Return [X, Y] of the center of cell containing provided text 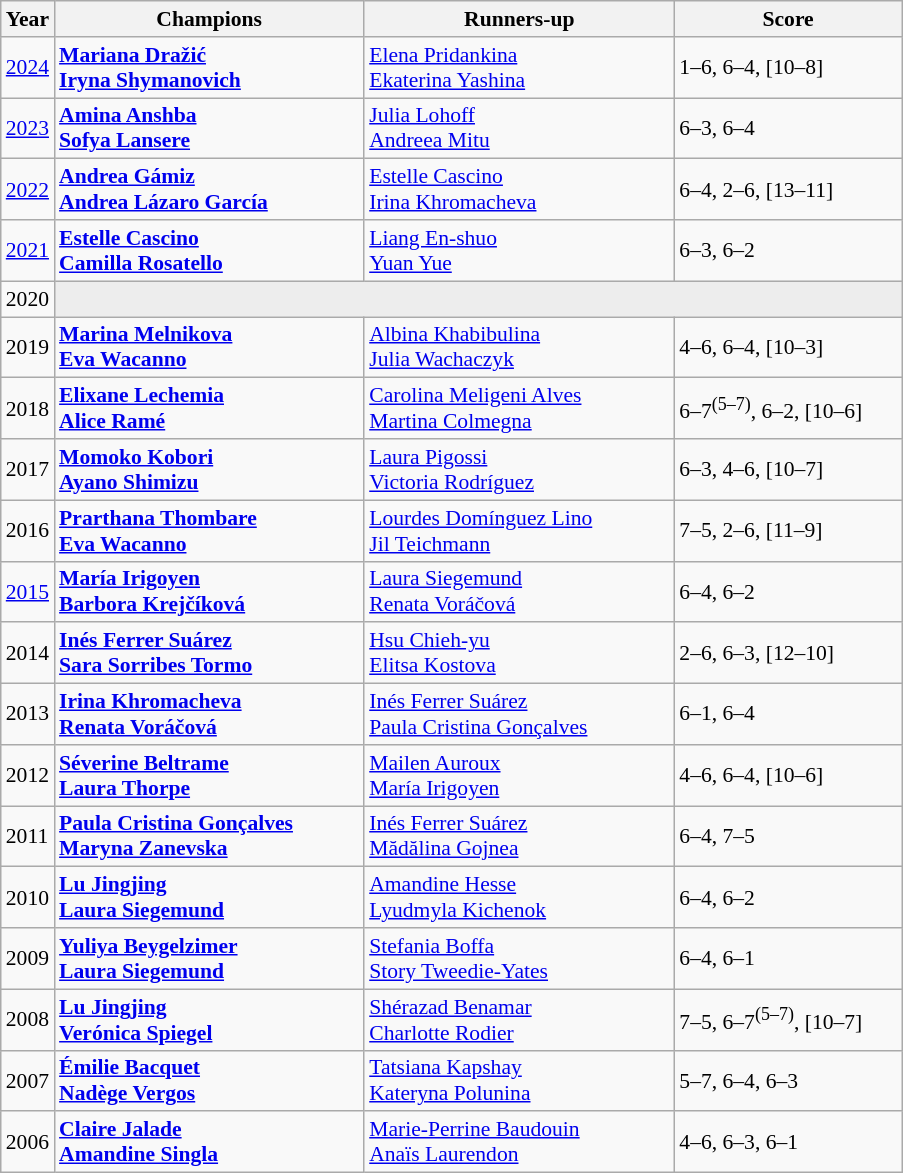
2023 [28, 128]
2010 [28, 898]
Champions [209, 19]
6–7(5–7), 6–2, [10–6] [788, 408]
Elena Pridankina Ekaterina Yashina [519, 68]
6–4, 2–6, [13–11] [788, 190]
Laura Pigossi Victoria Rodríguez [519, 470]
2024 [28, 68]
Score [788, 19]
Inés Ferrer Suárez Mădălina Gojnea [519, 836]
Lu Jingjing Laura Siegemund [209, 898]
Amina Anshba Sofya Lansere [209, 128]
Estelle Cascino Irina Khromacheva [519, 190]
4–6, 6–4, [10–6] [788, 776]
Liang En-shuo Yuan Yue [519, 250]
2015 [28, 592]
2007 [28, 1080]
6–3, 6–2 [788, 250]
Shérazad Benamar Charlotte Rodier [519, 1020]
4–6, 6–3, 6–1 [788, 1142]
2–6, 6–3, [12–10] [788, 654]
Claire Jalade Amandine Singla [209, 1142]
2018 [28, 408]
6–4, 6–1 [788, 958]
Amandine Hesse Lyudmyla Kichenok [519, 898]
2020 [28, 299]
2014 [28, 654]
Prarthana Thombare Eva Wacanno [209, 530]
2009 [28, 958]
Séverine Beltrame Laura Thorpe [209, 776]
Inés Ferrer Suárez Paula Cristina Gonçalves [519, 714]
2006 [28, 1142]
2008 [28, 1020]
Year [28, 19]
Elixane Lechemia Alice Ramé [209, 408]
7–5, 2–6, [11–9] [788, 530]
2011 [28, 836]
5–7, 6–4, 6–3 [788, 1080]
Yuliya Beygelzimer Laura Siegemund [209, 958]
2013 [28, 714]
2022 [28, 190]
María Irigoyen Barbora Krejčíková [209, 592]
6–3, 4–6, [10–7] [788, 470]
Irina Khromacheva Renata Voráčová [209, 714]
2017 [28, 470]
Estelle Cascino Camilla Rosatello [209, 250]
2021 [28, 250]
2016 [28, 530]
2012 [28, 776]
6–3, 6–4 [788, 128]
Inés Ferrer Suárez Sara Sorribes Tormo [209, 654]
Andrea Gámiz Andrea Lázaro García [209, 190]
Émilie Bacquet Nadège Vergos [209, 1080]
Lourdes Domínguez Lino Jil Teichmann [519, 530]
Marie-Perrine Baudouin Anaïs Laurendon [519, 1142]
2019 [28, 348]
Carolina Meligeni Alves Martina Colmegna [519, 408]
Laura Siegemund Renata Voráčová [519, 592]
6–1, 6–4 [788, 714]
Mariana Dražić Iryna Shymanovich [209, 68]
Lu Jingjing Verónica Spiegel [209, 1020]
Julia Lohoff Andreea Mitu [519, 128]
Stefania Boffa Story Tweedie-Yates [519, 958]
7–5, 6–7(5–7), [10–7] [788, 1020]
Albina Khabibulina Julia Wachaczyk [519, 348]
Paula Cristina Gonçalves Maryna Zanevska [209, 836]
6–4, 7–5 [788, 836]
Momoko Kobori Ayano Shimizu [209, 470]
Runners-up [519, 19]
1–6, 6–4, [10–8] [788, 68]
Mailen Auroux María Irigoyen [519, 776]
Marina Melnikova Eva Wacanno [209, 348]
Hsu Chieh-yu Elitsa Kostova [519, 654]
4–6, 6–4, [10–3] [788, 348]
Tatsiana Kapshay Kateryna Polunina [519, 1080]
